From the cell containing the given text, extract its center point as [x, y] coordinate. 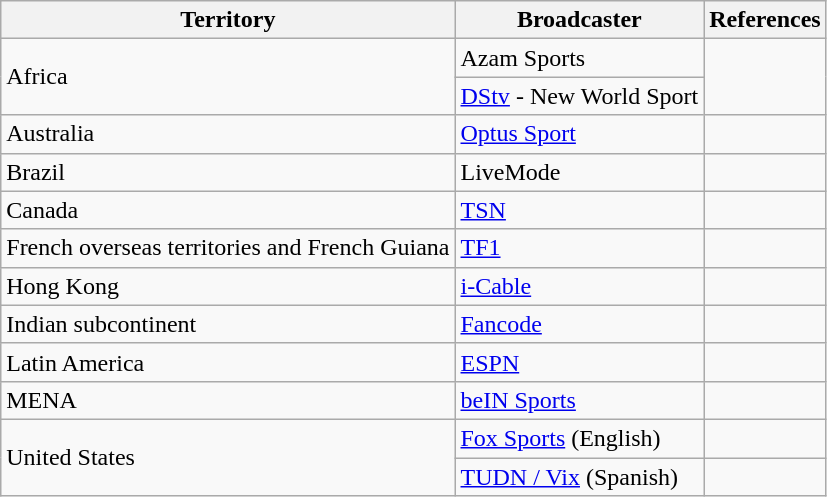
Latin America [228, 362]
Territory [228, 20]
Brazil [228, 172]
Hong Kong [228, 286]
Australia [228, 134]
References [766, 20]
Fancode [580, 324]
Fox Sports (English) [580, 438]
French overseas territories and French Guiana [228, 248]
Africa [228, 77]
DStv - New World Sport [580, 96]
TUDN / Vix (Spanish) [580, 477]
Azam Sports [580, 58]
ESPN [580, 362]
MENA [228, 400]
i-Cable [580, 286]
Optus Sport [580, 134]
Indian subcontinent [228, 324]
Canada [228, 210]
TSN [580, 210]
United States [228, 457]
LiveMode [580, 172]
Broadcaster [580, 20]
beIN Sports [580, 400]
TF1 [580, 248]
